From the cell containing the given text, extract its center point as [x, y] coordinate. 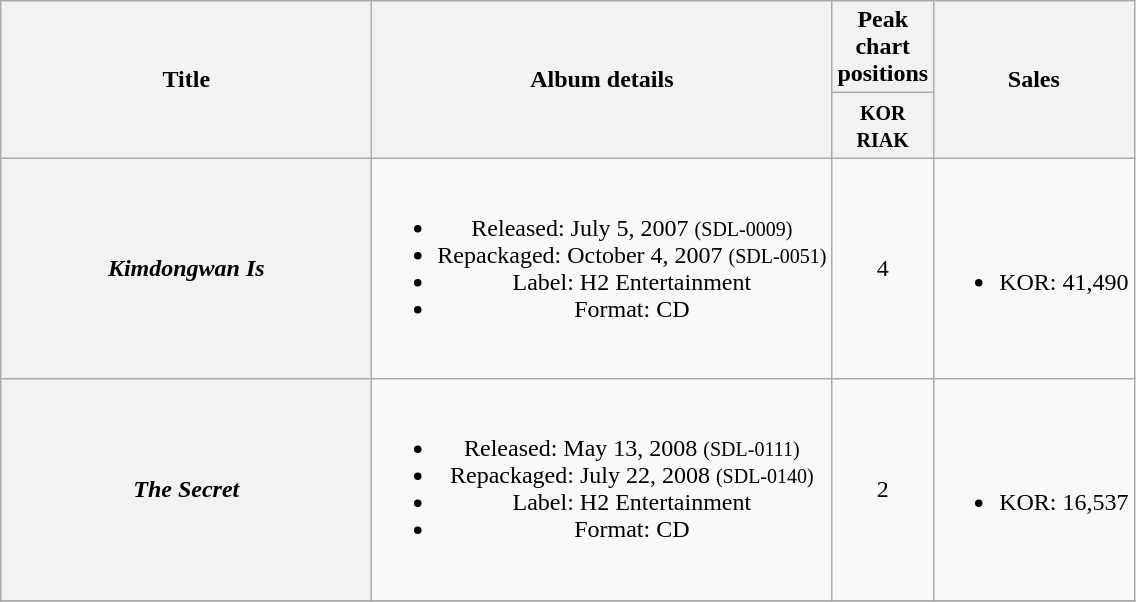
Kimdongwan Is [186, 268]
KORRIAK [883, 126]
Title [186, 80]
Peak chart positions [883, 47]
Released: July 5, 2007 (SDL-0009)Repackaged: October 4, 2007 (SDL-0051)Label: H2 EntertainmentFormat: CD [602, 268]
KOR: 41,490 [1034, 268]
Released: May 13, 2008 (SDL-0111)Repackaged: July 22, 2008 (SDL-0140)Label: H2 EntertainmentFormat: CD [602, 490]
4 [883, 268]
KOR: 16,537 [1034, 490]
Sales [1034, 80]
Album details [602, 80]
The Secret [186, 490]
2 [883, 490]
